From the cell containing the given text, extract its center point as [x, y] coordinate. 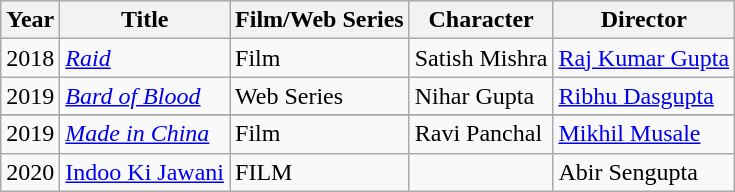
Mikhil Musale [644, 134]
Raj Kumar Gupta [644, 58]
Satish Mishra [481, 58]
2018 [30, 58]
Indoo Ki Jawani [145, 172]
Abir Sengupta [644, 172]
Title [145, 20]
Character [481, 20]
Ravi Panchal [481, 134]
Nihar Gupta [481, 96]
Ribhu Dasgupta [644, 96]
Film/Web Series [320, 20]
Bard of Blood [145, 96]
Made in China [145, 134]
2020 [30, 172]
Raid [145, 58]
Director [644, 20]
Web Series [320, 96]
Year [30, 20]
FILM [320, 172]
